Return the (X, Y) coordinate for the center point of the cell that contains the specified text.  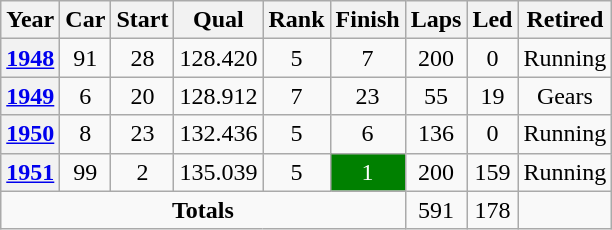
Car (86, 20)
178 (492, 210)
Led (492, 20)
Rank (296, 20)
2 (142, 172)
128.420 (218, 58)
591 (436, 210)
1948 (30, 58)
Finish (368, 20)
Laps (436, 20)
Year (30, 20)
1 (368, 172)
55 (436, 96)
Retired (565, 20)
1951 (30, 172)
20 (142, 96)
Qual (218, 20)
Totals (203, 210)
1949 (30, 96)
99 (86, 172)
159 (492, 172)
8 (86, 134)
19 (492, 96)
91 (86, 58)
135.039 (218, 172)
28 (142, 58)
136 (436, 134)
1950 (30, 134)
132.436 (218, 134)
128.912 (218, 96)
Gears (565, 96)
Start (142, 20)
